Search for the cell housing the specified text and yield its [x, y] center coordinate. 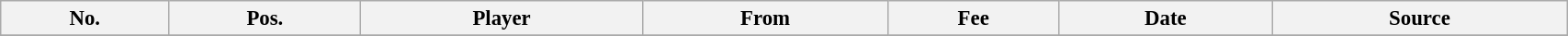
Fee [974, 18]
No. [85, 18]
Pos. [265, 18]
From [765, 18]
Source [1419, 18]
Date [1165, 18]
Player [502, 18]
